Provide the [X, Y] coordinate of the cell's center where the given text is located.  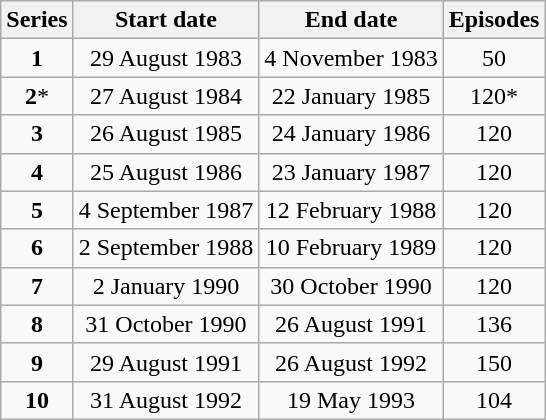
5 [37, 210]
27 August 1984 [166, 96]
31 August 1992 [166, 400]
2* [37, 96]
120* [494, 96]
10 [37, 400]
7 [37, 286]
Series [37, 20]
29 August 1991 [166, 362]
25 August 1986 [166, 172]
End date [351, 20]
104 [494, 400]
31 October 1990 [166, 324]
12 February 1988 [351, 210]
2 January 1990 [166, 286]
30 October 1990 [351, 286]
26 August 1991 [351, 324]
4 [37, 172]
10 February 1989 [351, 248]
23 January 1987 [351, 172]
24 January 1986 [351, 134]
26 August 1992 [351, 362]
150 [494, 362]
1 [37, 58]
3 [37, 134]
Episodes [494, 20]
2 September 1988 [166, 248]
136 [494, 324]
Start date [166, 20]
4 November 1983 [351, 58]
50 [494, 58]
4 September 1987 [166, 210]
22 January 1985 [351, 96]
26 August 1985 [166, 134]
8 [37, 324]
9 [37, 362]
6 [37, 248]
19 May 1993 [351, 400]
29 August 1983 [166, 58]
